Locate the cell with the specified text and output its [x, y] center coordinate. 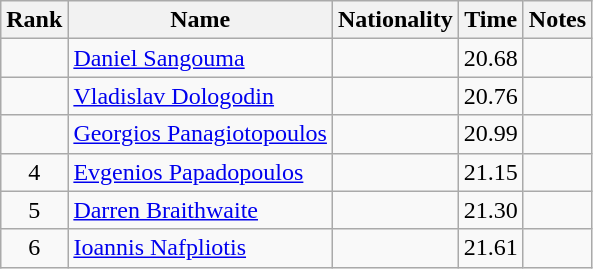
Evgenios Papadopoulos [200, 172]
Vladislav Dologodin [200, 96]
5 [34, 210]
Rank [34, 20]
Darren Braithwaite [200, 210]
20.99 [490, 134]
21.15 [490, 172]
Nationality [395, 20]
Georgios Panagiotopoulos [200, 134]
Notes [557, 20]
Ioannis Nafpliotis [200, 248]
4 [34, 172]
21.30 [490, 210]
20.76 [490, 96]
21.61 [490, 248]
Name [200, 20]
Time [490, 20]
6 [34, 248]
Daniel Sangouma [200, 58]
20.68 [490, 58]
